Detect which cell encompasses the target text, then output its (x, y) center coordinate. 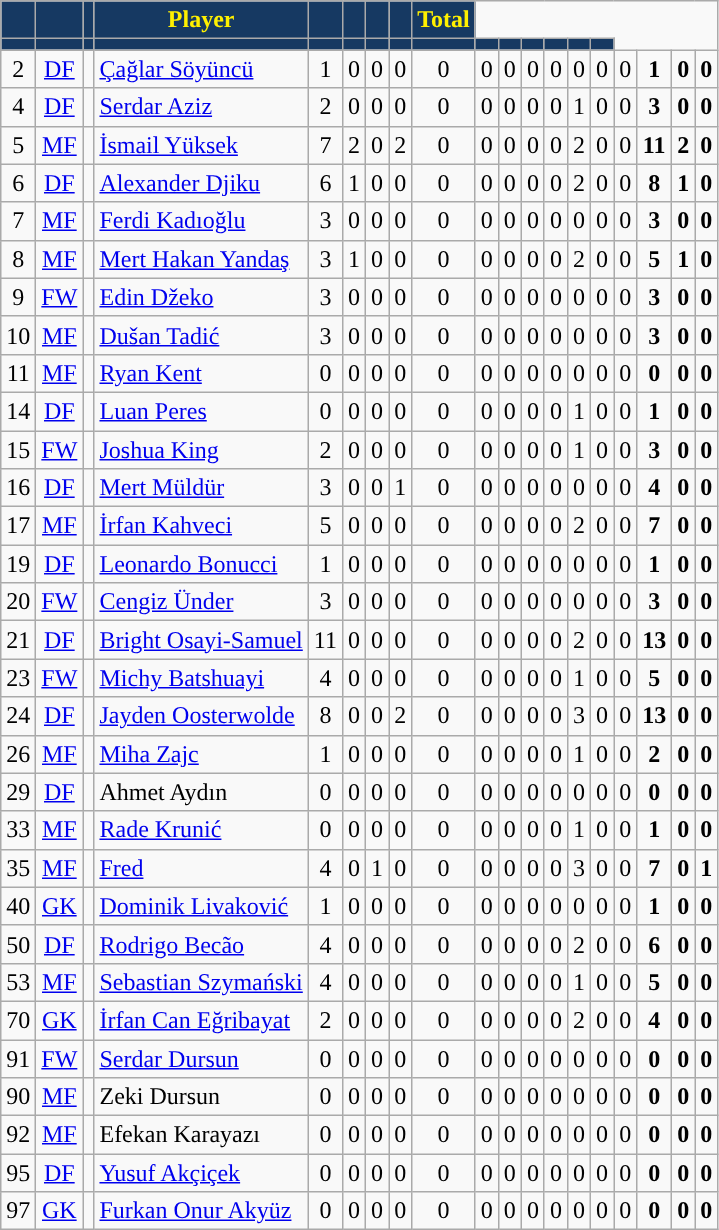
21 (18, 640)
95 (18, 1173)
19 (18, 564)
Dušan Tadić (201, 335)
Yusuf Akçiçek (201, 1173)
Serdar Aziz (201, 107)
Miha Zajc (201, 754)
97 (18, 1211)
Mert Hakan Yandaş (201, 259)
90 (18, 1097)
Sebastian Szymański (201, 982)
Ferdi Kadıoğlu (201, 221)
9 (18, 297)
10 (18, 335)
Ryan Kent (201, 373)
53 (18, 982)
Serdar Dursun (201, 1059)
16 (18, 488)
Luan Peres (201, 411)
Fred (201, 868)
92 (18, 1135)
Furkan Onur Akyüz (201, 1211)
Mert Müldür (201, 488)
20 (18, 602)
Ahmet Aydın (201, 792)
Player (201, 20)
15 (18, 449)
Çağlar Söyüncü (201, 69)
23 (18, 678)
İrfan Kahveci (201, 526)
Zeki Dursun (201, 1097)
Michy Batshuayi (201, 678)
35 (18, 868)
50 (18, 944)
70 (18, 1020)
29 (18, 792)
Efekan Karayazı (201, 1135)
40 (18, 906)
26 (18, 754)
17 (18, 526)
14 (18, 411)
İrfan Can Eğribayat (201, 1020)
Rade Krunić (201, 830)
Edin Džeko (201, 297)
Leonardo Bonucci (201, 564)
Dominik Livaković (201, 906)
Bright Osayi-Samuel (201, 640)
İsmail Yüksek (201, 145)
91 (18, 1059)
Alexander Djiku (201, 183)
Rodrigo Becão (201, 944)
24 (18, 716)
33 (18, 830)
Jayden Oosterwolde (201, 716)
Total (444, 20)
Joshua King (201, 449)
Cengiz Ünder (201, 602)
